Scan for the cell matching the given text and deliver its [X, Y] coordinate at center. 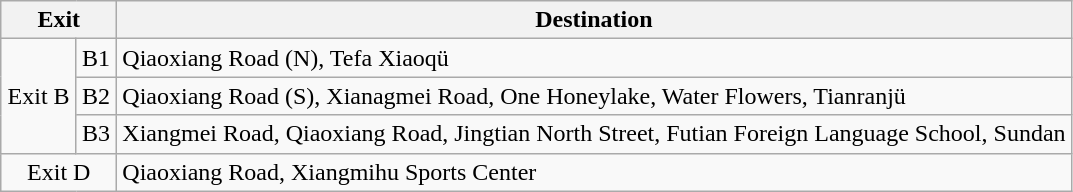
Exit [59, 20]
B1 [96, 58]
Xiangmei Road, Qiaoxiang Road, Jingtian North Street, Futian Foreign Language School, Sundan [594, 134]
B2 [96, 96]
Exit B [39, 96]
Qiaoxiang Road, Xiangmihu Sports Center [594, 172]
Exit D [59, 172]
Qiaoxiang Road (S), Xianagmei Road, One Honeylake, Water Flowers, Tianranjü [594, 96]
Destination [594, 20]
B3 [96, 134]
Qiaoxiang Road (N), Tefa Xiaoqü [594, 58]
